Locate the cell with the specified text and output its (x, y) center coordinate. 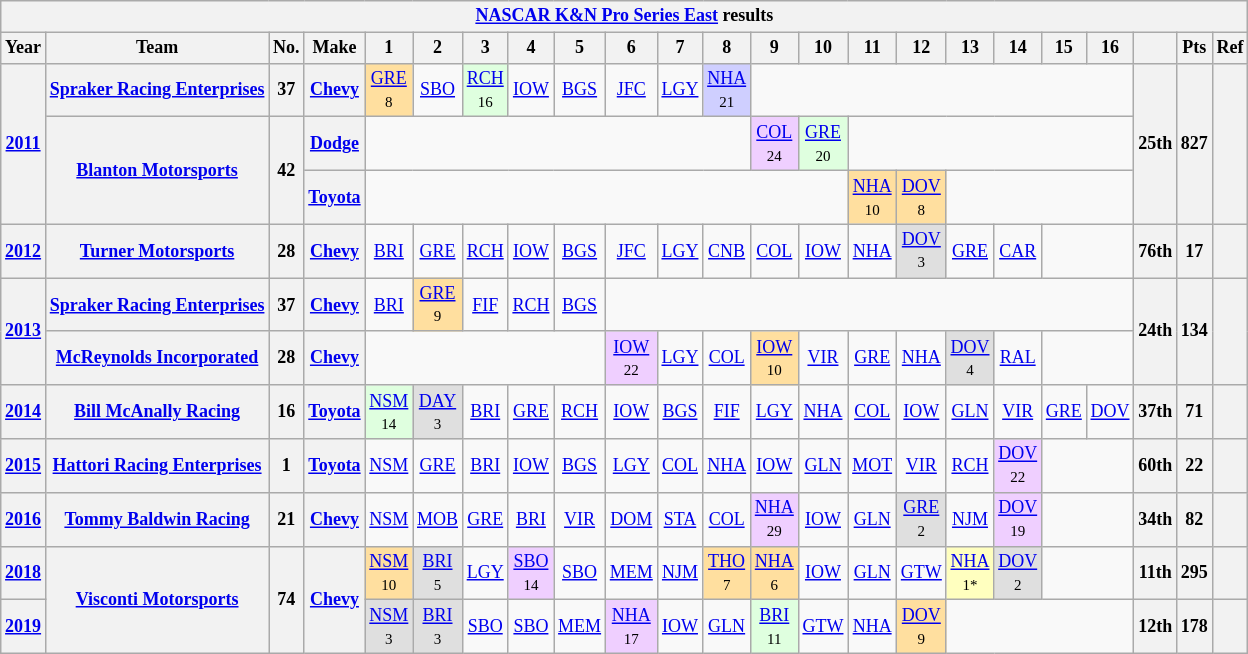
GRE20 (823, 144)
Tommy Baldwin Racing (156, 519)
DAY3 (438, 412)
11th (1156, 573)
GRE8 (389, 90)
178 (1195, 627)
NHA17 (631, 627)
STA (680, 519)
Ref (1230, 48)
NASCAR K&N Pro Series East results (624, 16)
71 (1195, 412)
2016 (24, 519)
BRI11 (774, 627)
74 (286, 600)
8 (727, 48)
34th (1156, 519)
Turner Motorsports (156, 251)
11 (872, 48)
NSM10 (389, 573)
RAL (1018, 358)
No. (286, 48)
2019 (24, 627)
BRI5 (438, 573)
DOV3 (921, 251)
2012 (24, 251)
BRI3 (438, 627)
7 (680, 48)
134 (1195, 332)
NHA29 (774, 519)
13 (970, 48)
DOV2 (1018, 573)
Pts (1195, 48)
DOV9 (921, 627)
Dodge (334, 144)
NHA10 (872, 197)
76th (1156, 251)
DOM (631, 519)
2015 (24, 466)
Team (156, 48)
NSM3 (389, 627)
NHA1* (970, 573)
25th (1156, 144)
SBO14 (531, 573)
14 (1018, 48)
827 (1195, 144)
42 (286, 170)
GRE9 (438, 305)
17 (1195, 251)
10 (823, 48)
3 (485, 48)
Year (24, 48)
DOV (1110, 412)
DOV4 (970, 358)
DOV22 (1018, 466)
Bill McAnally Racing (156, 412)
2 (438, 48)
295 (1195, 573)
2018 (24, 573)
12 (921, 48)
RCH16 (485, 90)
Hattori Racing Enterprises (156, 466)
McReynolds Incorporated (156, 358)
82 (1195, 519)
DOV19 (1018, 519)
MOT (872, 466)
5 (580, 48)
Visconti Motorsports (156, 600)
2013 (24, 332)
NSM14 (389, 412)
CAR (1018, 251)
NHA6 (774, 573)
24th (1156, 332)
6 (631, 48)
9 (774, 48)
4 (531, 48)
IOW22 (631, 358)
37th (1156, 412)
2014 (24, 412)
Make (334, 48)
DOV8 (921, 197)
15 (1064, 48)
22 (1195, 466)
IOW10 (774, 358)
NHA21 (727, 90)
12th (1156, 627)
2011 (24, 144)
MOB (438, 519)
60th (1156, 466)
GRE2 (921, 519)
COL24 (774, 144)
CNB (727, 251)
Blanton Motorsports (156, 170)
21 (286, 519)
THO7 (727, 573)
